Extract the [X, Y] coordinate from the center of the cell holding the provided text.  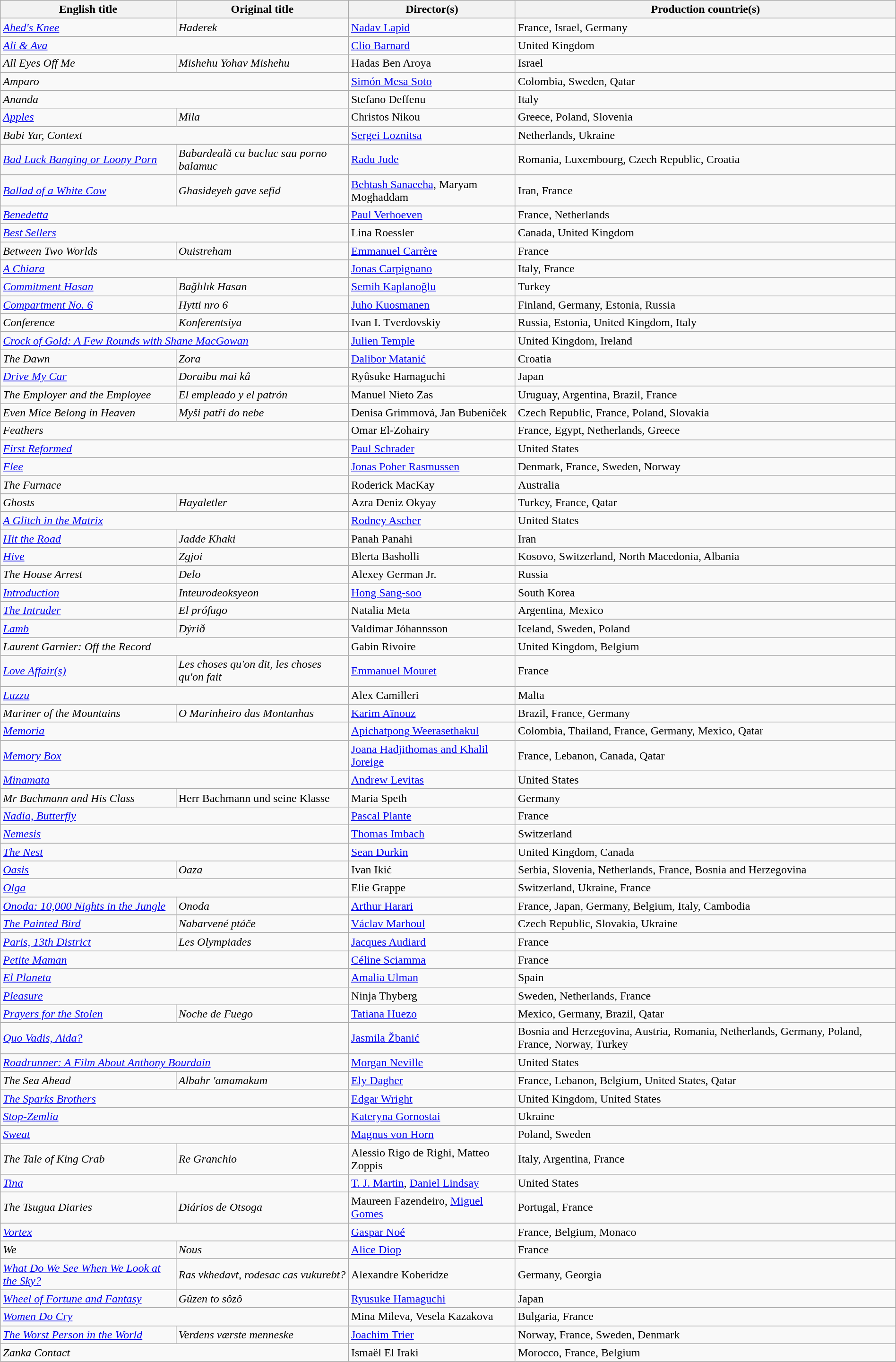
Ras vkhedavt, rodesac cas vukurebt? [262, 1274]
The House Arrest [88, 575]
Germany [705, 798]
Ivan I. Tverdovskiy [432, 323]
Roderick MacKay [432, 484]
Tatiana Huezo [432, 1014]
Morocco, France, Belgium [705, 1353]
Ouistreham [262, 251]
The Worst Person in the World [88, 1335]
Bosnia and Herzegovina, Austria, Romania, Netherlands, Germany, Poland, France, Norway, Turkey [705, 1038]
Even Mice Belong in Heaven [88, 413]
Bağlılık Hasan [262, 287]
Arthur Harari [432, 906]
Sergei Loznitsa [432, 135]
South Korea [705, 593]
Quo Vadis, Aida? [175, 1038]
Alexey German Jr. [432, 575]
Hong Sang-soo [432, 593]
Zgjoi [262, 557]
Herr Bachmann und seine Klasse [262, 798]
Lina Roessler [432, 233]
All Eyes Off Me [88, 63]
The Tsugua Diaries [88, 1208]
Women Do Cry [175, 1317]
Ukraine [705, 1116]
Julien Temple [432, 341]
Mr Bachmann and His Class [88, 798]
Bulgaria, France [705, 1317]
Russia [705, 575]
Turkey [705, 287]
Edgar Wright [432, 1098]
Roadrunner: A Film About Anthony Bourdain [175, 1062]
Dalibor Matanić [432, 359]
Ivan Ikić [432, 870]
Original title [262, 9]
Norway, France, Sweden, Denmark [705, 1335]
Morgan Neville [432, 1062]
T. J. Martin, Daniel Lindsay [432, 1183]
Olga [175, 888]
Maria Speth [432, 798]
Juho Kuosmanen [432, 305]
Colombia, Sweden, Qatar [705, 81]
Mariner of the Mountains [88, 713]
Ballad of a White Cow [88, 190]
Denisa Grimmová, Jan Bubeníček [432, 413]
France, Netherlands [705, 215]
Radu Jude [432, 160]
Semih Kaplanoğlu [432, 287]
Christos Nikou [432, 117]
English title [88, 9]
Dýrið [262, 629]
Jadde Khaki [262, 538]
Pleasure [175, 996]
Director(s) [432, 9]
Israel [705, 63]
Italy, France [705, 269]
Babi Yar, Context [175, 135]
Gûzen to sôzô [262, 1299]
Doraibu mai kâ [262, 377]
Iran [705, 538]
Netherlands, Ukraine [705, 135]
Greece, Poland, Slovenia [705, 117]
El prófugo [262, 611]
Verdens værste menneske [262, 1335]
Elie Grappe [432, 888]
Behtash Sanaeeha, Maryam Moghaddam [432, 190]
Iran, France [705, 190]
Denmark, France, Sweden, Norway [705, 466]
Magnus von Horn [432, 1134]
Omar El-Zohairy [432, 431]
Oaza [262, 870]
Václav Marhoul [432, 924]
Valdimar Jóhannsson [432, 629]
Alessio Rigo de Righi, Matteo Zoppis [432, 1159]
Mexico, Germany, Brazil, Qatar [705, 1014]
Hive [88, 557]
O Marinheiro das Montanhas [262, 713]
Alice Diop [432, 1250]
Jasmila Žbanić [432, 1038]
United Kingdom, Canada [705, 852]
El empleado y el patrón [262, 395]
Nadia, Butterfly [175, 816]
Flee [175, 466]
Clio Barnard [432, 45]
Bad Luck Banging or Loony Porn [88, 160]
France, Lebanon, Belgium, United States, Qatar [705, 1080]
Les choses qu'on dit, les choses qu'on fait [262, 671]
United Kingdom, Ireland [705, 341]
Ali & Ava [175, 45]
A Chiara [175, 269]
Argentina, Mexico [705, 611]
Babardeală cu bucluc sau porno balamuc [262, 160]
Myši patří do nebe [262, 413]
Rodney Ascher [432, 520]
Zanka Contact [175, 1353]
Prayers for the Stolen [88, 1014]
Joachim Trier [432, 1335]
Ninja Thyberg [432, 996]
Ismaël El Iraki [432, 1353]
Thomas Imbach [432, 834]
Maureen Fazendeiro, Miguel Gomes [432, 1208]
Romania, Luxembourg, Czech Republic, Croatia [705, 160]
The Intruder [88, 611]
Stop-Zemlia [175, 1116]
Crock of Gold: A Few Rounds with Shane MacGowan [175, 341]
Ahed's Knee [88, 27]
Poland, Sweden [705, 1134]
The Sparks Brothers [175, 1098]
Zora [262, 359]
The Dawn [88, 359]
The Sea Ahead [88, 1080]
Ryusuke Hamaguchi [432, 1299]
Mila [262, 117]
Czech Republic, Slovakia, Ukraine [705, 924]
Onoda: 10,000 Nights in the Jungle [88, 906]
Blerta Basholli [432, 557]
Andrew Levitas [432, 780]
Oasis [88, 870]
Uruguay, Argentina, Brazil, France [705, 395]
France, Belgium, Monaco [705, 1232]
Luzzu [175, 695]
Tina [175, 1183]
Canada, United Kingdom [705, 233]
United Kingdom [705, 45]
Mishehu Yohav Mishehu [262, 63]
Czech Republic, France, Poland, Slovakia [705, 413]
Hytti nro 6 [262, 305]
Brazil, France, Germany [705, 713]
Ghasideyeh gave sefid [262, 190]
First Reformed [175, 448]
Australia [705, 484]
The Painted Bird [88, 924]
Sean Durkin [432, 852]
Germany, Georgia [705, 1274]
Nemesis [175, 834]
Paris, 13th District [88, 942]
Apichatpong Weerasethakul [432, 731]
Lamb [88, 629]
Panah Panahi [432, 538]
Nadav Lapid [432, 27]
Emmanuel Carrère [432, 251]
Colombia, Thailand, France, Germany, Mexico, Qatar [705, 731]
Best Sellers [175, 233]
Petite Maman [175, 960]
Albahr 'amamakum [262, 1080]
Amparo [175, 81]
Love Affair(s) [88, 671]
Minamata [175, 780]
Nabarvené ptáče [262, 924]
Between Two Worlds [88, 251]
El Planeta [175, 978]
Nous [262, 1250]
Paul Verhoeven [432, 215]
Kateryna Gornostai [432, 1116]
Jacques Audiard [432, 942]
Re Granchio [262, 1159]
Switzerland, Ukraine, France [705, 888]
Natalia Meta [432, 611]
Finland, Germany, Estonia, Russia [705, 305]
The Tale of King Crab [88, 1159]
Emmanuel Mouret [432, 671]
Spain [705, 978]
We [88, 1250]
Hayaletler [262, 502]
Switzerland [705, 834]
Wheel of Fortune and Fantasy [88, 1299]
Stefano Deffenu [432, 99]
Hadas Ben Aroya [432, 63]
Gabin Rivoire [432, 647]
Jonas Poher Rasmussen [432, 466]
Feathers [175, 431]
Portugal, France [705, 1208]
Joana Hadjithomas and Khalil Joreige [432, 755]
Paul Schrader [432, 448]
Alex Camilleri [432, 695]
Ely Dagher [432, 1080]
Ghosts [88, 502]
Iceland, Sweden, Poland [705, 629]
Memoria [175, 731]
Jonas Carpignano [432, 269]
Azra Deniz Okyay [432, 502]
Russia, Estonia, United Kingdom, Italy [705, 323]
Turkey, France, Qatar [705, 502]
Malta [705, 695]
Konferentsiya [262, 323]
The Furnace [175, 484]
Diários de Otsoga [262, 1208]
Céline Sciamma [432, 960]
What Do We See When We Look at the Sky? [88, 1274]
Croatia [705, 359]
Noche de Fuego [262, 1014]
Manuel Nieto Zas [432, 395]
Benedetta [175, 215]
A Glitch in the Matrix [175, 520]
Les Olympiades [262, 942]
Haderek [262, 27]
Production countrie(s) [705, 9]
Vortex [175, 1232]
Amalia Ulman [432, 978]
Introduction [88, 593]
United Kingdom, Belgium [705, 647]
Simón Mesa Soto [432, 81]
The Nest [175, 852]
The Employer and the Employee [88, 395]
Compartment No. 6 [88, 305]
Ananda [175, 99]
Conference [88, 323]
Gaspar Noé [432, 1232]
Ryûsuke Hamaguchi [432, 377]
Italy, Argentina, France [705, 1159]
Laurent Garnier: Off the Record [175, 647]
Hit the Road [88, 538]
Pascal Plante [432, 816]
Serbia, Slovenia, Netherlands, France, Bosnia and Herzegovina [705, 870]
Apples [88, 117]
Inteurodeoksyeon [262, 593]
Italy [705, 99]
United Kingdom, United States [705, 1098]
France, Egypt, Netherlands, Greece [705, 431]
Sweden, Netherlands, France [705, 996]
Karim Aïnouz [432, 713]
Memory Box [175, 755]
Drive My Car [88, 377]
France, Japan, Germany, Belgium, Italy, Cambodia [705, 906]
Commitment Hasan [88, 287]
France, Israel, Germany [705, 27]
Onoda [262, 906]
France, Lebanon, Canada, Qatar [705, 755]
Delo [262, 575]
Alexandre Koberidze [432, 1274]
Kosovo, Switzerland, North Macedonia, Albania [705, 557]
Mina Mileva, Vesela Kazakova [432, 1317]
Sweat [175, 1134]
